Provide the (X, Y) coordinate of the cell's center where the given text is located.  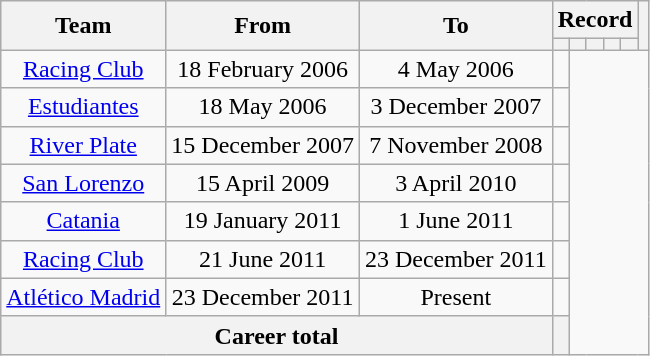
18 May 2006 (263, 107)
3 April 2010 (456, 183)
19 January 2011 (263, 221)
21 June 2011 (263, 259)
Team (84, 26)
River Plate (84, 145)
7 November 2008 (456, 145)
Career total (276, 335)
To (456, 26)
4 May 2006 (456, 69)
Present (456, 297)
Estudiantes (84, 107)
15 April 2009 (263, 183)
Atlético Madrid (84, 297)
Record (595, 20)
15 December 2007 (263, 145)
18 February 2006 (263, 69)
3 December 2007 (456, 107)
San Lorenzo (84, 183)
From (263, 26)
1 June 2011 (456, 221)
Catania (84, 221)
